Return the [X, Y] coordinate for the center point of the cell that contains the specified text.  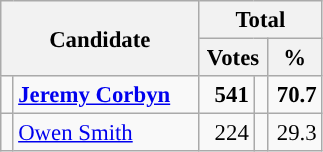
Candidate [100, 38]
% [294, 58]
224 [226, 133]
29.3 [294, 133]
Votes [233, 58]
70.7 [294, 95]
541 [226, 95]
Jeremy Corbyn [106, 95]
Owen Smith [106, 133]
Total [260, 20]
